Capture the cell that displays the provided text and extract its (x, y) central coordinate. 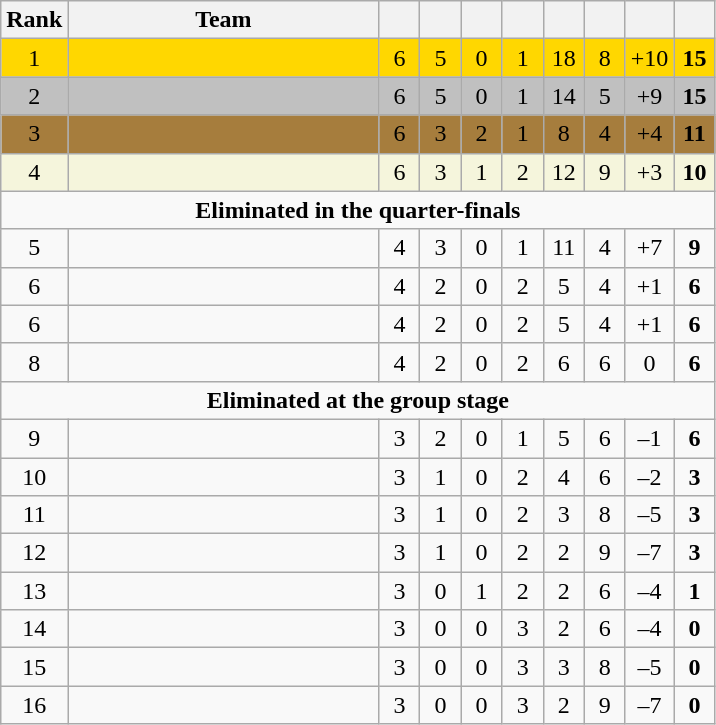
Eliminated in the quarter-finals (358, 210)
+7 (650, 248)
+3 (650, 172)
–2 (650, 477)
+4 (650, 134)
Eliminated at the group stage (358, 400)
16 (34, 705)
Rank (34, 20)
+9 (650, 96)
18 (564, 58)
13 (34, 591)
Team (224, 20)
–1 (650, 438)
+10 (650, 58)
